Search for the cell housing the specified text and yield its [x, y] center coordinate. 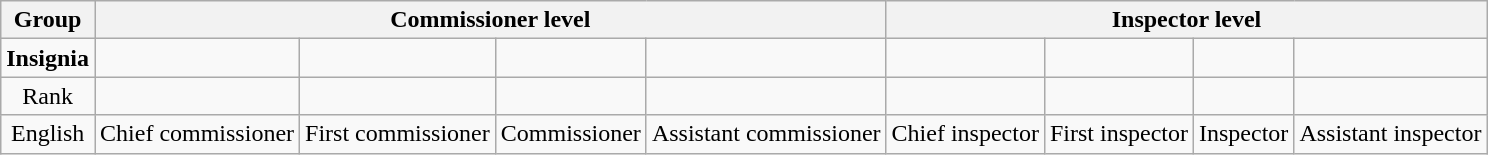
Inspector level [1186, 20]
Chief commissioner [198, 134]
Insignia [48, 58]
First inspector [1118, 134]
Chief inspector [965, 134]
Commissioner level [491, 20]
Inspector [1244, 134]
Rank [48, 96]
Group [48, 20]
English [48, 134]
Assistant commissioner [766, 134]
Assistant inspector [1390, 134]
Commissioner [570, 134]
First commissioner [398, 134]
